Scan for the cell matching the given text and deliver its (X, Y) coordinate at center. 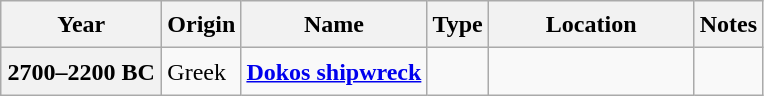
Year (82, 24)
Type (458, 24)
2700–2200 BC (82, 72)
Dokos shipwreck (334, 72)
Greek (202, 72)
Origin (202, 24)
Name (334, 24)
Notes (728, 24)
Location (591, 24)
